Output the (X, Y) coordinate of the center of the cell containing the given text.  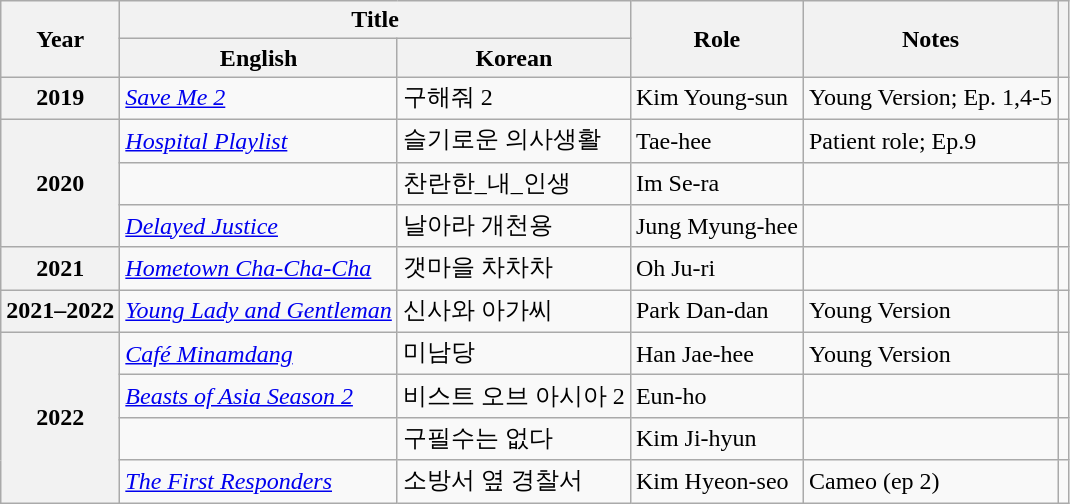
2021 (60, 268)
Hometown Cha-Cha-Cha (259, 268)
2019 (60, 98)
Save Me 2 (259, 98)
Beasts of Asia Season 2 (259, 396)
Young Lady and Gentleman (259, 312)
날아라 개천용 (514, 226)
Hospital Playlist (259, 140)
구해줘 2 (514, 98)
2021–2022 (60, 312)
구필수는 없다 (514, 438)
Han Jae-hee (716, 354)
Role (716, 39)
비스트 오브 아시아 2 (514, 396)
Kim Young-sun (716, 98)
찬란한_내_인생 (514, 184)
2022 (60, 417)
English (259, 58)
미남당 (514, 354)
Patient role; Ep.9 (930, 140)
Cameo (ep 2) (930, 482)
Title (376, 20)
Café Minamdang (259, 354)
Kim Hyeon-seo (716, 482)
소방서 옆 경찰서 (514, 482)
슬기로운 의사생활 (514, 140)
Delayed Justice (259, 226)
Im Se-ra (716, 184)
Korean (514, 58)
Oh Ju-ri (716, 268)
신사와 아가씨 (514, 312)
The First Responders (259, 482)
Park Dan-dan (716, 312)
Notes (930, 39)
Year (60, 39)
Tae-hee (716, 140)
Kim Ji-hyun (716, 438)
Jung Myung-hee (716, 226)
갯마을 차차차 (514, 268)
2020 (60, 183)
Eun-ho (716, 396)
Young Version; Ep. 1,4-5 (930, 98)
